Find where the given text appears and provide that cell's center as [x, y] coordinate. 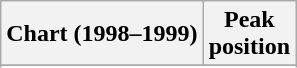
Peakposition [249, 34]
Chart (1998–1999) [102, 34]
